Determine the (x, y) coordinate at the center of the cell enclosing the given text.  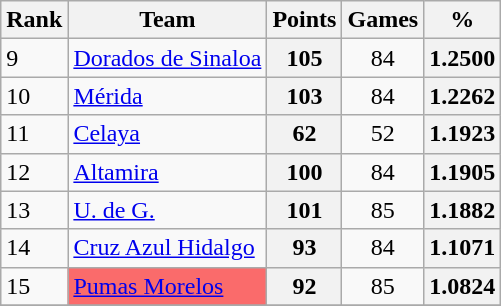
Points (304, 20)
1.1905 (462, 172)
% (462, 20)
11 (34, 134)
Team (168, 20)
103 (304, 96)
15 (34, 286)
10 (34, 96)
14 (34, 248)
62 (304, 134)
1.1882 (462, 210)
9 (34, 58)
92 (304, 286)
93 (304, 248)
Altamira (168, 172)
Dorados de Sinaloa (168, 58)
1.2500 (462, 58)
Rank (34, 20)
Pumas Morelos (168, 286)
105 (304, 58)
Cruz Azul Hidalgo (168, 248)
1.1071 (462, 248)
Games (383, 20)
Celaya (168, 134)
1.2262 (462, 96)
13 (34, 210)
12 (34, 172)
1.0824 (462, 286)
U. de G. (168, 210)
101 (304, 210)
Mérida (168, 96)
1.1923 (462, 134)
52 (383, 134)
100 (304, 172)
